Find where the given text appears and provide that cell's center as (x, y) coordinate. 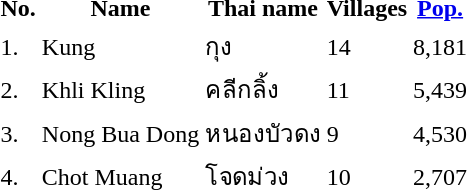
กุง (263, 46)
Khli Kling (120, 90)
Kung (120, 46)
9 (366, 133)
หนองบัวดง (263, 133)
Nong Bua Dong (120, 133)
14 (366, 46)
คลีกลิ้ง (263, 90)
11 (366, 90)
